For the text-containing cell, return its midpoint in (x, y) coordinate format. 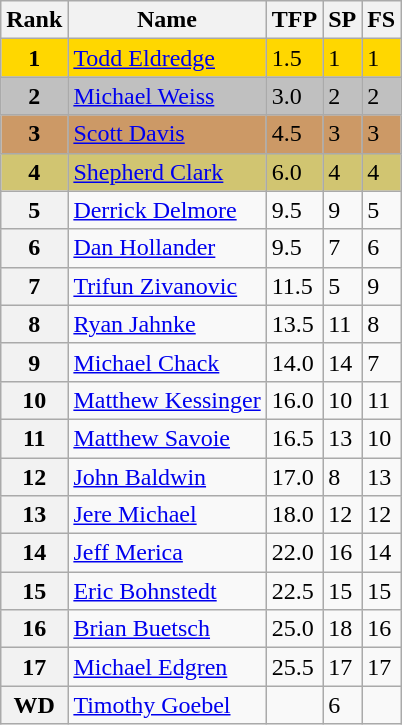
16.5 (294, 438)
WD (34, 705)
18.0 (294, 515)
TFP (294, 20)
22.0 (294, 553)
John Baldwin (167, 477)
FS (382, 20)
Eric Bohnstedt (167, 591)
3.0 (294, 96)
17.0 (294, 477)
Todd Eldredge (167, 58)
Michael Weiss (167, 96)
1.5 (294, 58)
Shepherd Clark (167, 172)
Jere Michael (167, 515)
Brian Buetsch (167, 629)
Jeff Merica (167, 553)
Michael Chack (167, 362)
6.0 (294, 172)
11.5 (294, 286)
14.0 (294, 362)
25.0 (294, 629)
SP (342, 20)
18 (342, 629)
Michael Edgren (167, 667)
4.5 (294, 134)
Timothy Goebel (167, 705)
13.5 (294, 324)
25.5 (294, 667)
Ryan Jahnke (167, 324)
Name (167, 20)
Dan Hollander (167, 248)
Derrick Delmore (167, 210)
16.0 (294, 400)
Matthew Kessinger (167, 400)
Matthew Savoie (167, 438)
Rank (34, 20)
Scott Davis (167, 134)
Trifun Zivanovic (167, 286)
22.5 (294, 591)
